Pinpoint the cell where the given text exists, returning its (X, Y) midpoint coordinate. 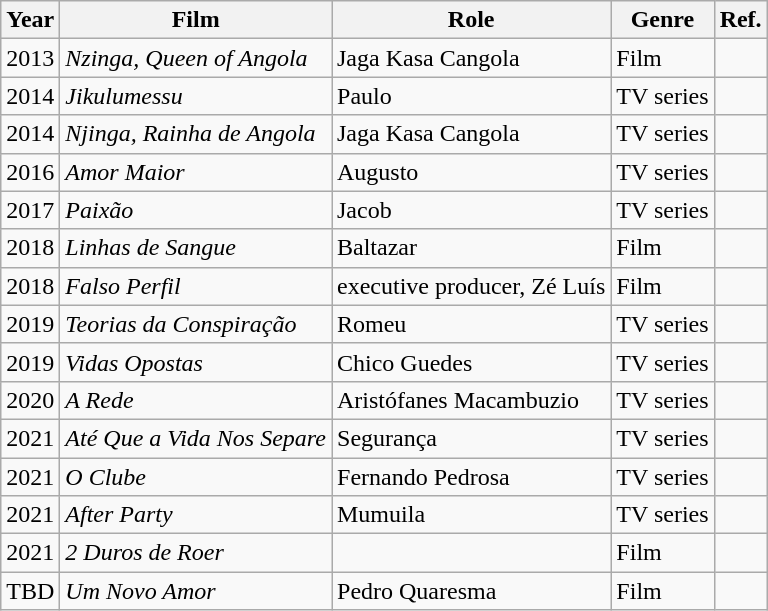
Jikulumessu (196, 96)
Linhas de Sangue (196, 248)
2013 (30, 58)
Role (472, 20)
2016 (30, 172)
2020 (30, 400)
Ref. (740, 20)
Teorias da Conspiração (196, 324)
After Party (196, 515)
Baltazar (472, 248)
Segurança (472, 438)
Year (30, 20)
Amor Maior (196, 172)
Romeu (472, 324)
executive producer, Zé Luís (472, 286)
Nzinga, Queen of Angola (196, 58)
2 Duros de Roer (196, 553)
Vidas Opostas (196, 362)
Fernando Pedrosa (472, 477)
Aristófanes Macambuzio (472, 400)
Um Novo Amor (196, 591)
Até Que a Vida Nos Separe (196, 438)
Genre (662, 20)
2017 (30, 210)
A Rede (196, 400)
Augusto (472, 172)
Falso Perfil (196, 286)
Jacob (472, 210)
Pedro Quaresma (472, 591)
Paulo (472, 96)
TBD (30, 591)
Paixão (196, 210)
Mumuila (472, 515)
O Clube (196, 477)
Chico Guedes (472, 362)
Njinga, Rainha de Angola (196, 134)
